Find where the given text appears and provide that cell's center as (x, y) coordinate. 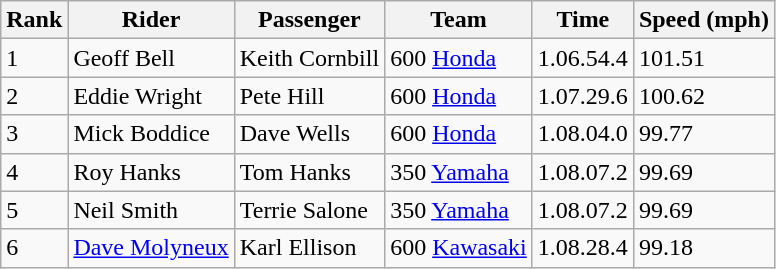
99.77 (704, 134)
6 (34, 248)
1.08.28.4 (582, 248)
4 (34, 172)
Roy Hanks (151, 172)
Passenger (309, 20)
Karl Ellison (309, 248)
Dave Wells (309, 134)
Mick Boddice (151, 134)
3 (34, 134)
Rank (34, 20)
100.62 (704, 96)
Team (459, 20)
Pete Hill (309, 96)
Time (582, 20)
Geoff Bell (151, 58)
Rider (151, 20)
Eddie Wright (151, 96)
5 (34, 210)
1.06.54.4 (582, 58)
Tom Hanks (309, 172)
Keith Cornbill (309, 58)
2 (34, 96)
Terrie Salone (309, 210)
101.51 (704, 58)
99.18 (704, 248)
Neil Smith (151, 210)
Dave Molyneux (151, 248)
1.08.04.0 (582, 134)
1 (34, 58)
600 Kawasaki (459, 248)
1.07.29.6 (582, 96)
Speed (mph) (704, 20)
